Detect which cell encompasses the target text, then output its (X, Y) center coordinate. 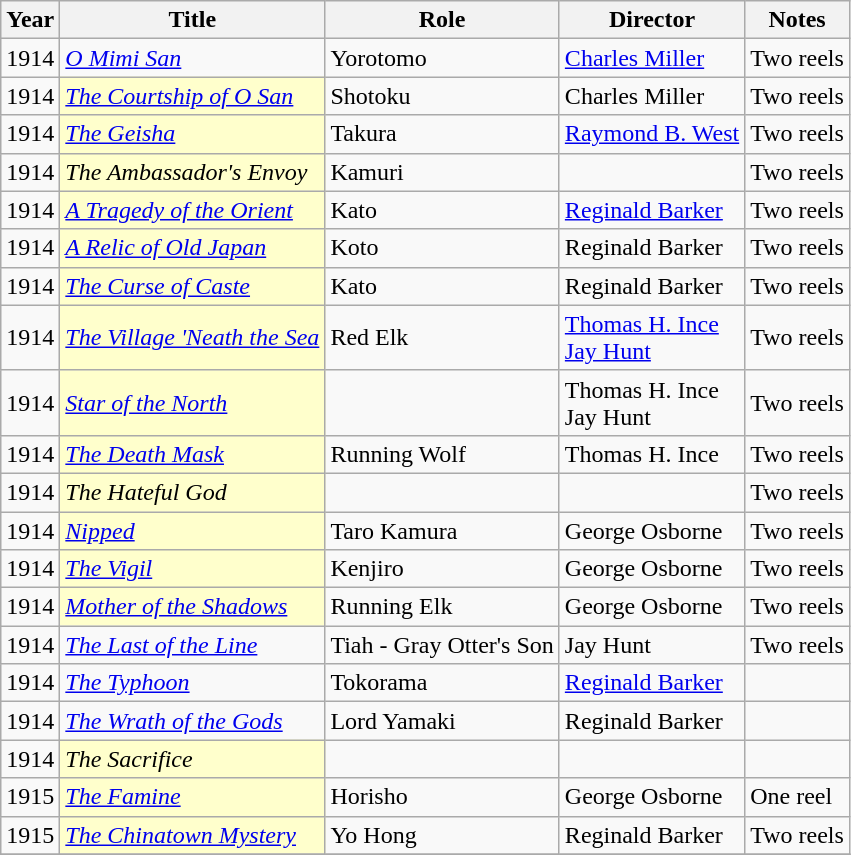
The Courtship of O San (192, 96)
The Sacrifice (192, 759)
Role (442, 20)
Director (652, 20)
The Chinatown Mystery (192, 835)
The Death Mask (192, 454)
Kenjiro (442, 569)
Kamuri (442, 172)
The Village 'Neath the Sea (192, 338)
The Last of the Line (192, 645)
Red Elk (442, 338)
Star of the North (192, 402)
Jay Hunt (652, 645)
Lord Yamaki (442, 721)
A Relic of Old Japan (192, 248)
The Famine (192, 797)
The Vigil (192, 569)
Yo Hong (442, 835)
Thomas H. Ince (652, 454)
Tiah - Gray Otter's Son (442, 645)
Year (30, 20)
Raymond B. West (652, 134)
One reel (798, 797)
A Tragedy of the Orient (192, 210)
Takura (442, 134)
Horisho (442, 797)
Shotoku (442, 96)
The Geisha (192, 134)
Koto (442, 248)
The Typhoon (192, 683)
The Hateful God (192, 492)
Tokorama (442, 683)
Notes (798, 20)
The Curse of Caste (192, 286)
Running Elk (442, 607)
Title (192, 20)
Running Wolf (442, 454)
Taro Kamura (442, 531)
Nipped (192, 531)
Yorotomo (442, 58)
O Mimi San (192, 58)
The Ambassador's Envoy (192, 172)
The Wrath of the Gods (192, 721)
Mother of the Shadows (192, 607)
